From the cell containing the given text, extract its center point as [x, y] coordinate. 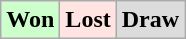
Draw [150, 20]
Won [30, 20]
Lost [88, 20]
